Find where the given text appears and provide that cell's center as [x, y] coordinate. 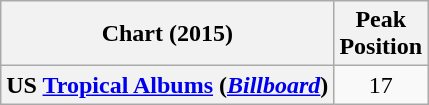
17 [381, 85]
Peak Position [381, 34]
Chart (2015) [168, 34]
US Tropical Albums (Billboard) [168, 85]
